Return the (x, y) coordinate for the center point of the cell that contains the specified text.  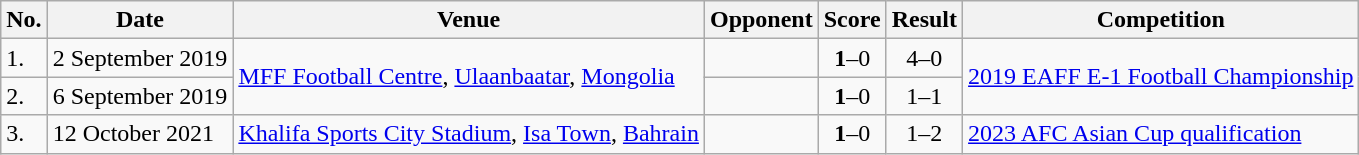
1. (24, 58)
Khalifa Sports City Stadium, Isa Town, Bahrain (469, 134)
12 October 2021 (140, 134)
6 September 2019 (140, 96)
Date (140, 20)
2023 AFC Asian Cup qualification (1161, 134)
1–1 (924, 96)
4–0 (924, 58)
Score (852, 20)
Competition (1161, 20)
2019 EAFF E-1 Football Championship (1161, 77)
Venue (469, 20)
3. (24, 134)
MFF Football Centre, Ulaanbaatar, Mongolia (469, 77)
No. (24, 20)
2. (24, 96)
Opponent (761, 20)
Result (924, 20)
2 September 2019 (140, 58)
1–2 (924, 134)
